Determine the (x, y) coordinate at the center of the cell enclosing the given text.  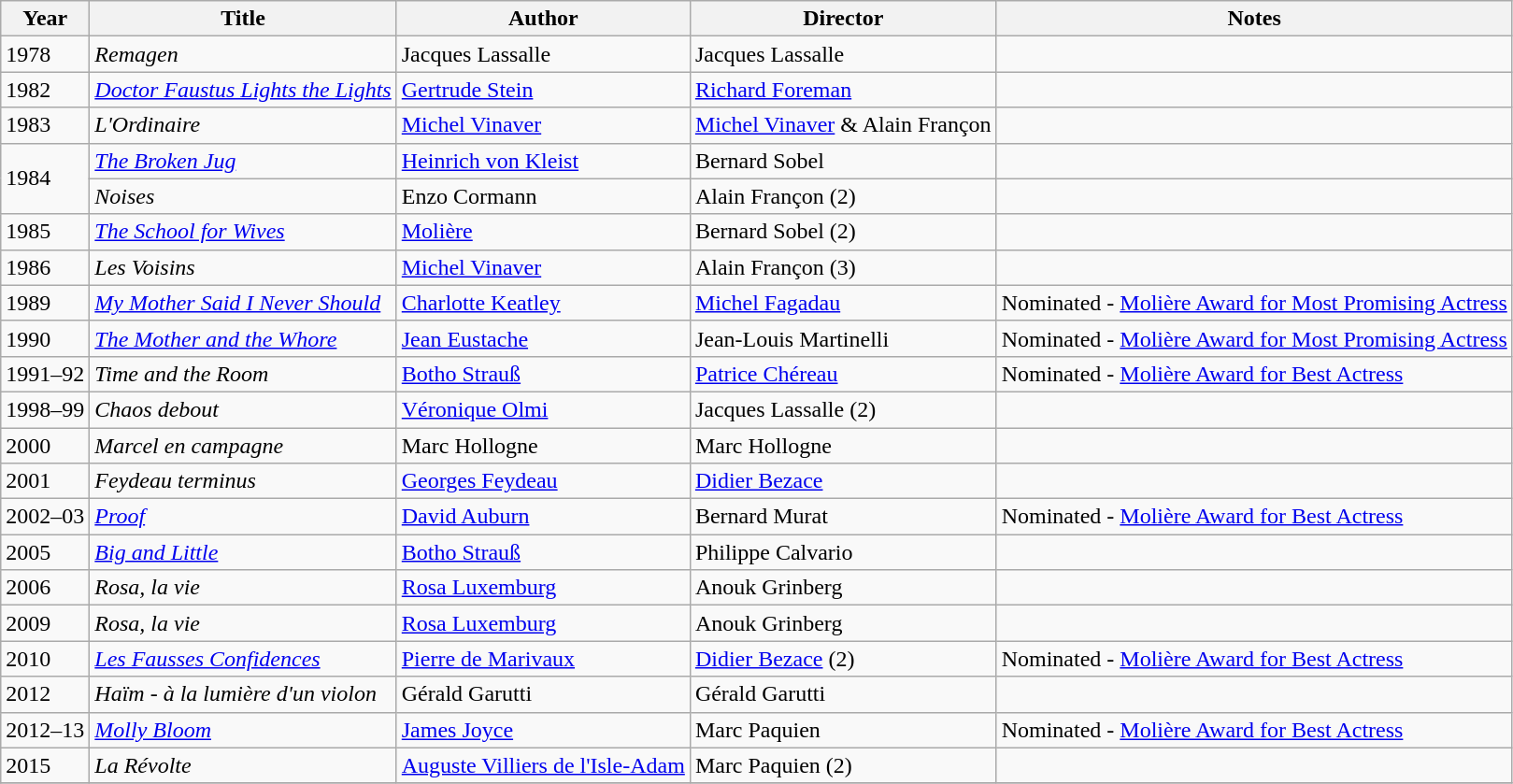
1998–99 (45, 409)
Molly Bloom (243, 730)
Alain Françon (2) (843, 196)
Véronique Olmi (543, 409)
2006 (45, 588)
Auguste Villiers de l'Isle-Adam (543, 765)
Gertrude Stein (543, 90)
Remagen (243, 54)
Heinrich von Kleist (543, 161)
Georges Feydeau (543, 481)
2012 (45, 694)
1983 (45, 125)
My Mother Said I Never Should (243, 303)
Marc Paquien (2) (843, 765)
Didier Bezace (843, 481)
La Révolte (243, 765)
1984 (45, 178)
Patrice Chéreau (843, 374)
2012–13 (45, 730)
1989 (45, 303)
Haïm - à la lumière d'un violon (243, 694)
1982 (45, 90)
L'Ordinaire (243, 125)
The School for Wives (243, 232)
Time and the Room (243, 374)
Chaos debout (243, 409)
1986 (45, 267)
1990 (45, 338)
2015 (45, 765)
Big and Little (243, 552)
Alain Françon (3) (843, 267)
Bernard Sobel (843, 161)
The Broken Jug (243, 161)
Proof (243, 517)
Didier Bezace (2) (843, 659)
Jean Eustache (543, 338)
2002–03 (45, 517)
Richard Foreman (843, 90)
2009 (45, 623)
1991–92 (45, 374)
Philippe Calvario (843, 552)
Feydeau terminus (243, 481)
Michel Fagadau (843, 303)
Bernard Sobel (2) (843, 232)
Noises (243, 196)
The Mother and the Whore (243, 338)
Charlotte Keatley (543, 303)
Bernard Murat (843, 517)
1978 (45, 54)
Jean-Louis Martinelli (843, 338)
David Auburn (543, 517)
Molière (543, 232)
2000 (45, 446)
Title (243, 19)
Notes (1254, 19)
Jacques Lassalle (2) (843, 409)
2001 (45, 481)
Les Fausses Confidences (243, 659)
Les Voisins (243, 267)
Pierre de Marivaux (543, 659)
Enzo Cormann (543, 196)
Marcel en campagne (243, 446)
Doctor Faustus Lights the Lights (243, 90)
2010 (45, 659)
Michel Vinaver & Alain Françon (843, 125)
1985 (45, 232)
2005 (45, 552)
Author (543, 19)
Director (843, 19)
Marc Paquien (843, 730)
James Joyce (543, 730)
Year (45, 19)
